Return [X, Y] of the center of cell containing provided text 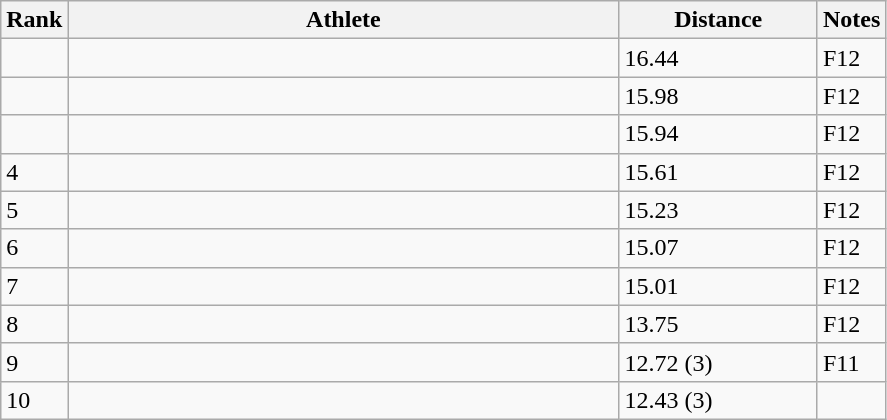
8 [34, 324]
15.98 [718, 96]
15.07 [718, 248]
Athlete [344, 20]
16.44 [718, 58]
Notes [851, 20]
6 [34, 248]
10 [34, 400]
9 [34, 362]
F11 [851, 362]
5 [34, 210]
7 [34, 286]
15.23 [718, 210]
13.75 [718, 324]
Distance [718, 20]
12.43 (3) [718, 400]
15.61 [718, 172]
4 [34, 172]
Rank [34, 20]
15.94 [718, 134]
12.72 (3) [718, 362]
15.01 [718, 286]
